Return the [X, Y] coordinate for the center point of the cell that contains the specified text.  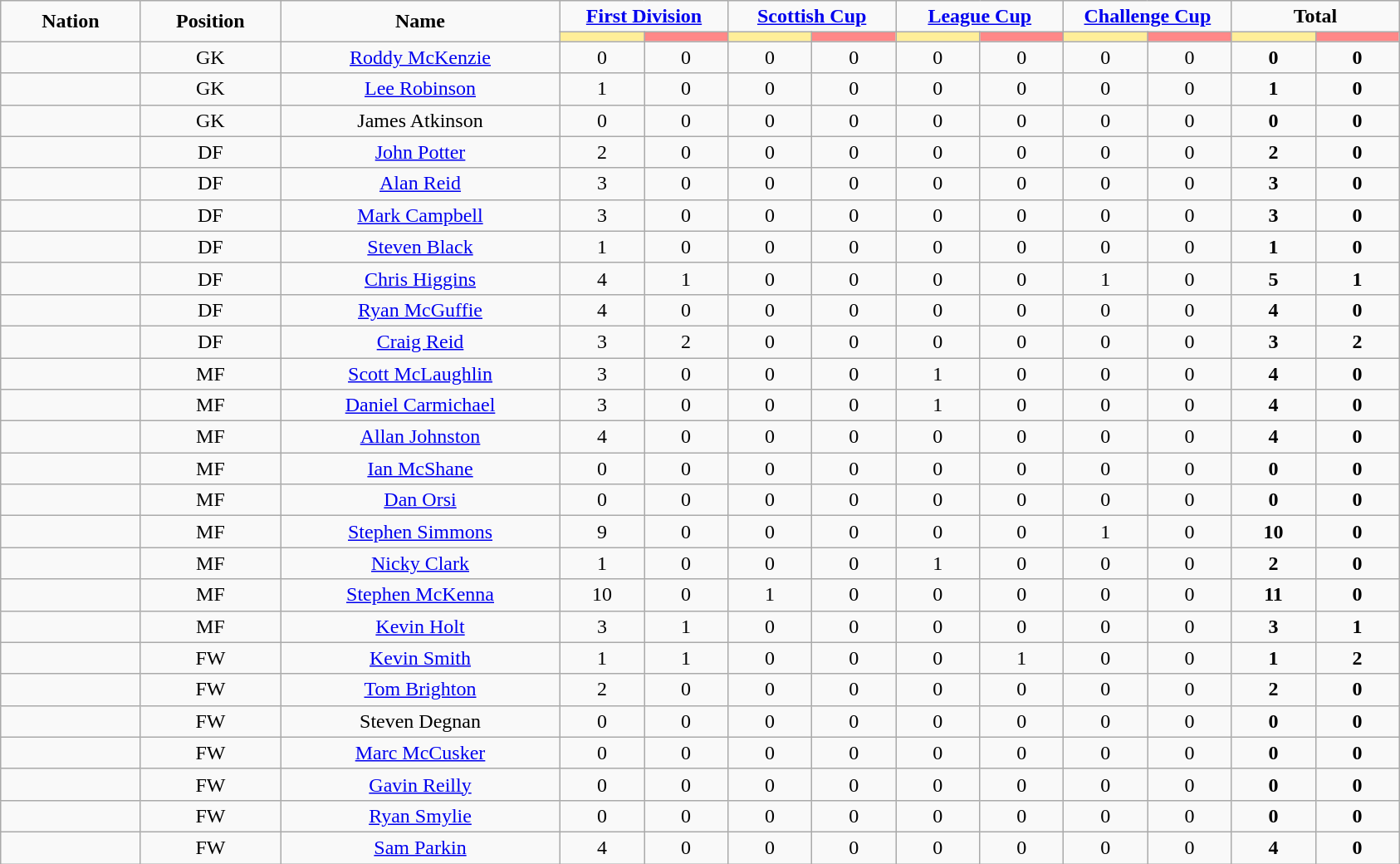
Kevin Holt [420, 626]
Position [210, 22]
Lee Robinson [420, 89]
Total [1315, 17]
Roddy McKenzie [420, 57]
5 [1274, 278]
Marc McCusker [420, 753]
Ryan Smylie [420, 816]
Scottish Cup [812, 17]
James Atkinson [420, 120]
Scott McLaughlin [420, 373]
Tom Brighton [420, 690]
Steven Black [420, 247]
Steven Degnan [420, 721]
Mark Campbell [420, 215]
11 [1274, 595]
John Potter [420, 152]
Daniel Carmichael [420, 405]
First Division [644, 17]
Nicky Clark [420, 563]
Stephen McKenna [420, 595]
Chris Higgins [420, 278]
Allan Johnston [420, 437]
Sam Parkin [420, 847]
Nation [71, 22]
League Cup [980, 17]
Challenge Cup [1148, 17]
Kevin Smith [420, 658]
Dan Orsi [420, 500]
Craig Reid [420, 341]
9 [601, 532]
Ryan McGuffie [420, 310]
Gavin Reilly [420, 784]
Name [420, 22]
Alan Reid [420, 184]
Ian McShane [420, 469]
Stephen Simmons [420, 532]
